Detect which cell encompasses the target text, then output its [x, y] center coordinate. 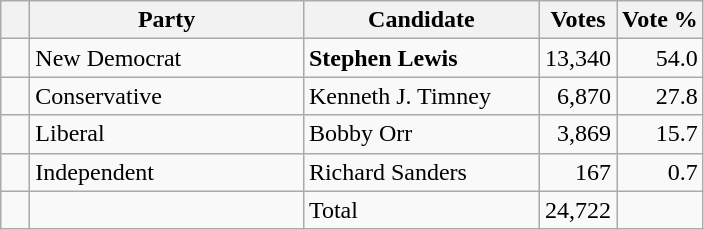
Stephen Lewis [421, 58]
Richard Sanders [421, 172]
6,870 [578, 96]
Votes [578, 20]
Liberal [167, 134]
New Democrat [167, 58]
27.8 [660, 96]
24,722 [578, 210]
0.7 [660, 172]
13,340 [578, 58]
167 [578, 172]
Bobby Orr [421, 134]
Kenneth J. Timney [421, 96]
3,869 [578, 134]
Total [421, 210]
Party [167, 20]
Vote % [660, 20]
Conservative [167, 96]
Independent [167, 172]
Candidate [421, 20]
15.7 [660, 134]
54.0 [660, 58]
